Capture the cell that displays the provided text and extract its (X, Y) central coordinate. 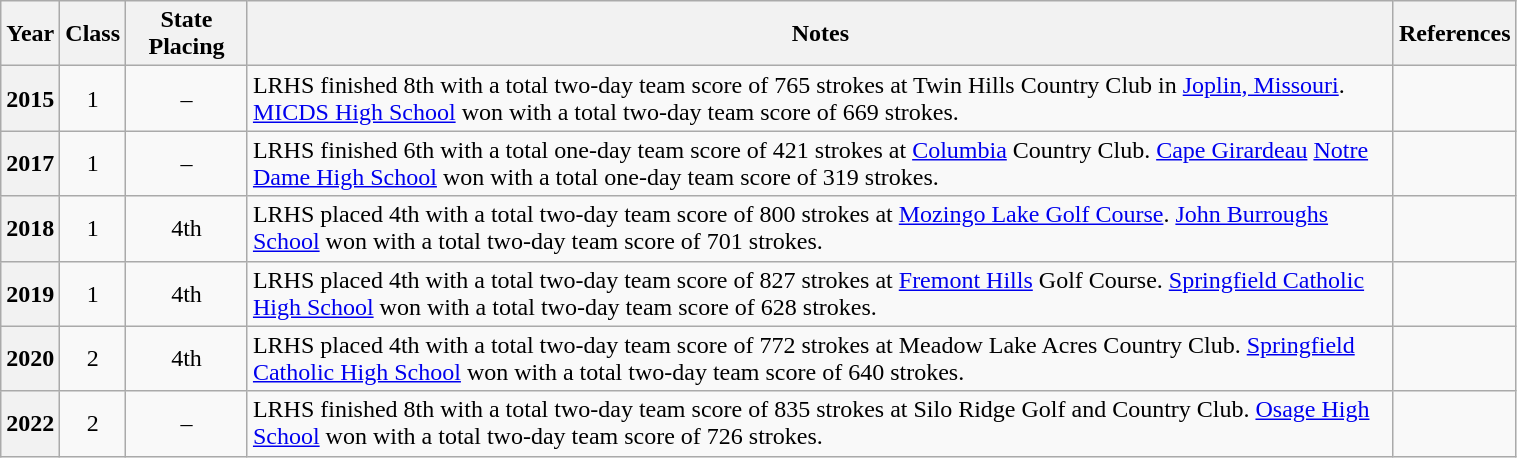
2022 (30, 424)
2019 (30, 294)
Year (30, 34)
Class (93, 34)
2015 (30, 98)
2017 (30, 164)
2020 (30, 358)
Notes (820, 34)
References (1454, 34)
State Placing (187, 34)
2018 (30, 228)
